For the text-containing cell, return its midpoint in (X, Y) coordinate format. 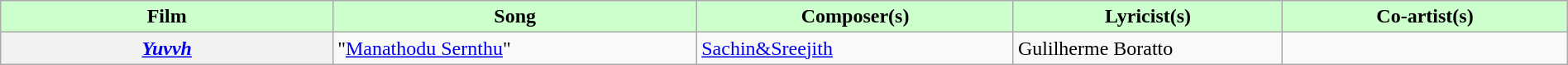
Composer(s) (855, 17)
Film (167, 17)
Song (515, 17)
Gulilherme Boratto (1148, 48)
Sachin&Sreejith (855, 48)
Lyricist(s) (1148, 17)
"Manathodu Sernthu" (515, 48)
Co-artist(s) (1425, 17)
Yuvvh (167, 48)
